Locate the cell with the specified text and output its (X, Y) center coordinate. 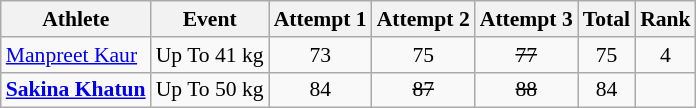
Athlete (76, 19)
73 (320, 55)
4 (666, 55)
Manpreet Kaur (76, 55)
Rank (666, 19)
Attempt 1 (320, 19)
Sakina Khatun (76, 90)
87 (424, 90)
88 (526, 90)
77 (526, 55)
Attempt 2 (424, 19)
Event (210, 19)
Attempt 3 (526, 19)
Up To 41 kg (210, 55)
Total (606, 19)
Up To 50 kg (210, 90)
